For the text-containing cell, return its midpoint in [x, y] coordinate format. 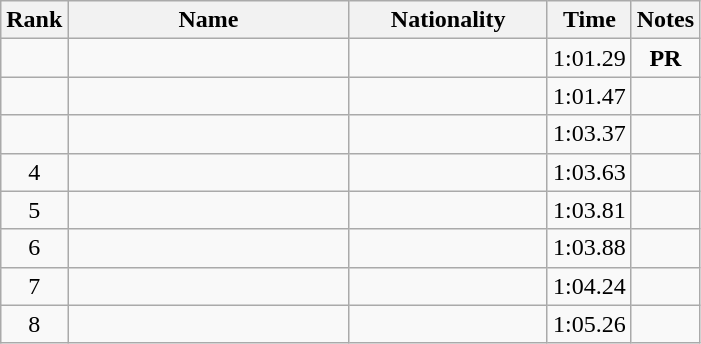
5 [34, 210]
7 [34, 286]
1:03.81 [589, 210]
Time [589, 20]
1:01.47 [589, 96]
PR [665, 58]
1:05.26 [589, 324]
Rank [34, 20]
1:03.37 [589, 134]
1:03.63 [589, 172]
Name [208, 20]
1:04.24 [589, 286]
Nationality [448, 20]
1:01.29 [589, 58]
6 [34, 248]
Notes [665, 20]
8 [34, 324]
4 [34, 172]
1:03.88 [589, 248]
